For the text-containing cell, return its midpoint in [x, y] coordinate format. 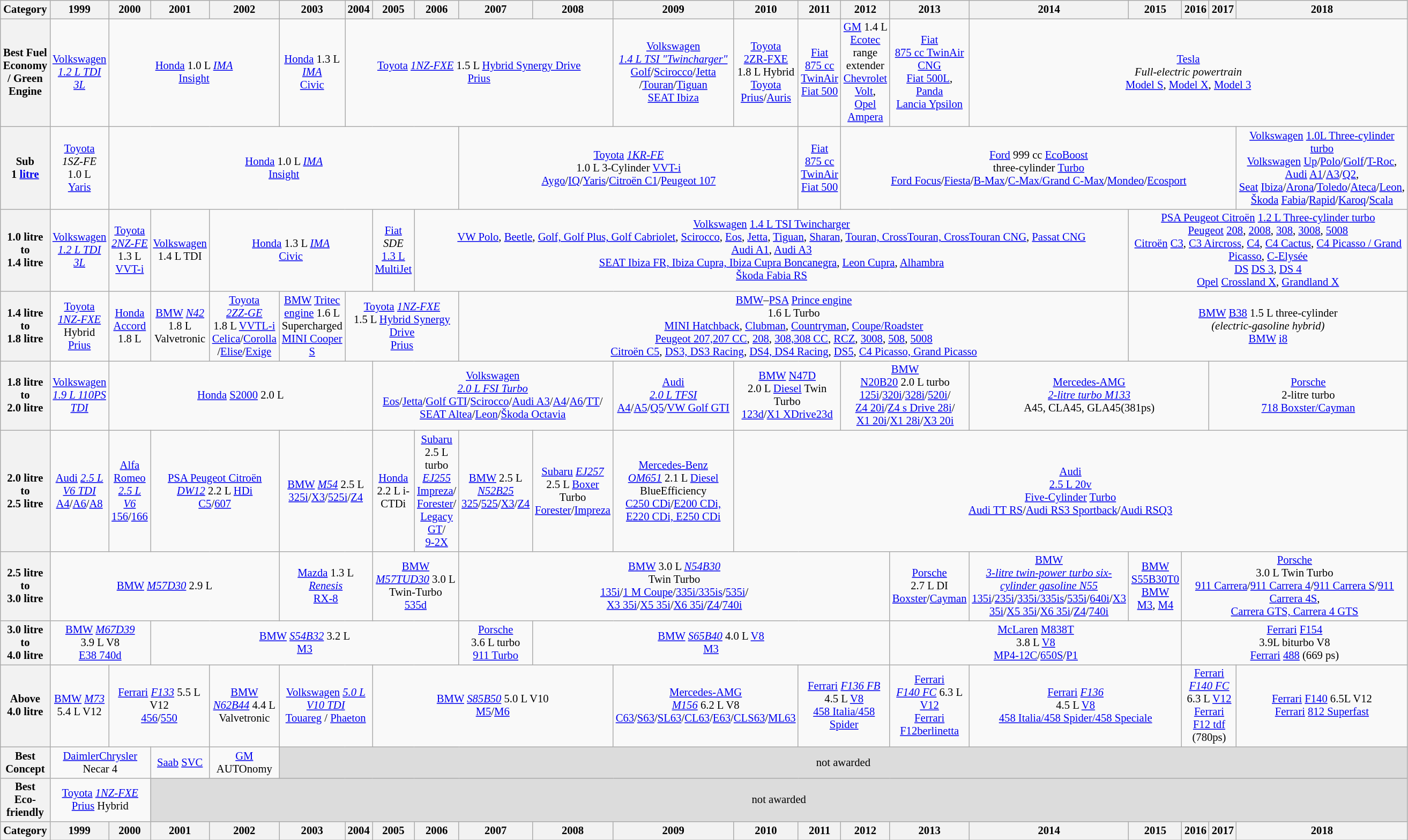
McLaren M838T3.8 L V8MP4-12C/650S/P1 [1035, 642]
BMW 3.0 L N54B30 Twin Turbo135i/1 M Coupe/335i/335is/535i/X3 35i/X5 35i/X6 35i/Z4/740i [674, 586]
BMW M57TUD30 3.0 L Twin-Turbo535d [416, 586]
Ferrari F1543.9L biturbo V8Ferrari 488 (669 ps) [1295, 642]
Volkswagen 1.9 L 110PS TDI [79, 395]
Saab SVC [180, 762]
BMW S65B40 4.0 L V8M3 [711, 642]
Porsche3.0 L Twin Turbo911 Carrera/911 Carrera 4/911 Carrera S/911 Carrera 4S, Carrera GTS, Carrera 4 GTS [1295, 586]
Ford 999 cc EcoBoost three-cylinder Turbo Ford Focus/Fiesta/B-Max/C-Max/Grand C-Max/Mondeo/Ecosport [1039, 168]
Honda Accord 1.8 L [130, 326]
PSA Peugeot CitroënDW12 2.2 L HDiC5/607 [215, 491]
BMW M73 5.4 L V12 [79, 706]
DaimlerChrysler Necar 4 [100, 762]
BMW N20B20 2.0 L turbo 125i/320i/328i/520i/Z4 20i/Z4 s Drive 28i/X1 20i/X1 28i/X3 20i [905, 395]
Toyota 1NZ-FXE 1.5 L Hybrid Synergy DrivePrius [479, 72]
Toyota 1NZ-FXE HybridPrius [79, 326]
Above4.0 litre [25, 706]
TeslaFull-electric powertrain Model S, Model X, Model 3 [1188, 72]
Volkswagen 1.2 L TDI 3L [79, 250]
Toyota 1NZ-FXE Prius Hybrid [100, 800]
BMW N42 1.8 L Valvetronic [180, 326]
Volkswagen1.4 L TDI [180, 250]
Ferrari F136 FB4.5 L V8458 Italia/458 Spider [844, 706]
BestConcept [25, 762]
Toyota 2ZZ-GE1.8 L VVTL-iCelica/Corolla/Elise/Exige [244, 326]
BMW M67D39 3.9 L V8 E38 740d [100, 642]
Fiat875 cc TwinAir CNGFiat 500L, PandaLancia Ypsilon [929, 72]
Volkswagen1.2 L TDI 3L [79, 72]
Mercedes-BenzOM651 2.1 L Diesel BlueEfficiencyC250 CDi/E200 CDi, E220 CDi, E250 CDi [673, 491]
Best FuelEconomy/ GreenEngine [25, 72]
Ferrari F136 4.5 L V8458 Italia/458 Spider/458 Speciale [1075, 706]
BMW 2.5 L N52B25325/525/X3/Z4 [495, 491]
Audi 2.5 L V6 TDIA4/A6/A8 [79, 491]
Subaru 2.5 L turbo EJ255Impreza/Forester/Legacy GT/9-2X [436, 491]
GM AUTOnomy [244, 762]
Toyota2ZR-FXE1.8 L HybridToyota Prius/Auris [765, 72]
Porsche2.7 L DIBoxster/Cayman [929, 586]
Ferrari F140 FC 6.3 L V12Ferrari F12berlinetta [929, 706]
Ferrari F140 6.5L V12 Ferrari 812 Superfast [1322, 706]
Fiat SDE 1.3 L MultiJet [393, 250]
BMW M57D30 2.9 L [165, 586]
Honda 2.2 L i-CTDi [393, 491]
BMW B38 1.5 L three-cylinder (electric-gasoline hybrid) BMW i8 [1268, 326]
Mercedes-AMG2-litre turbo M133A45, CLA45, GLA45(381ps) [1089, 395]
Volkswagen 1.0L Three-cylinder turbo Volkswagen Up/Polo/Golf/T-Roc, Audi A1/A3/Q2, Seat Ibiza/Arona/Toledo/Ateca/Leon, Škoda Fabia/Rapid/Karoq/Scala [1322, 168]
Best Eco-friendly [25, 800]
Ferrari F133 5.5 L V12456/550 [159, 706]
BMW S55B30T0BMW M3, M4 [1156, 586]
BMW N47D 2.0 L Diesel Twin Turbo123d/X1 XDrive23d [787, 395]
Audi2.5 L 20vFive-Cylinder TurboAudi TT RS/Audi RS3 Sportback/Audi RSQ3 [1070, 491]
Toyota 1SZ-FE 1.0 LYaris [79, 168]
BMW M54 2.5 L325i/X3/525i/Z4 [326, 491]
BMW S85B50 5.0 L V10M5/M6 [493, 706]
BMW Tritec engine 1.6 L SuperchargedMINI Cooper S [312, 326]
Mazda 1.3 L RenesisRX-8 [326, 586]
Alfa Romeo 2.5 L V6156/166 [130, 491]
Audi2.0 L TFSIA4/A5/Q5/VW Golf GTI [673, 395]
Volkswagen 5.0 L V10 TDITouareg / Phaeton [326, 706]
Toyota 2NZ-FE 1.3 L VVT-i [130, 250]
Porsche2-litre turbo718 Boxster/Cayman [1308, 395]
GM 1.4 L Ecotec range extenderChevrolet Volt, Opel Ampera [865, 72]
BMW N62B44 4.4 L Valvetronic [244, 706]
Sub1 litre [25, 168]
BMW 3-litre twin-power turbo six-cylinder gasoline N55135i/235i/335i/335is/535i/640i/X3 35i/X5 35i/X6 35i/Z4/740i [1048, 586]
Ferrari F140 FC 6.3 L V12Ferrari F12 tdf (780ps) [1209, 706]
Volkswagen1.4 L TSI "Twincharger"Golf/Scirocco/Jetta/Touran/TiguanSEAT Ibiza [673, 72]
1.0 litreto1.4 litre [25, 250]
Mercedes-AMGM156 6.2 L V8C63/S63/SL63/CL63/E63/CLS63/ML63 [706, 706]
Toyota 1KR-FE1.0 L 3-Cylinder VVT-iAygo/IQ/Yaris/Citroën C1/Peugeot 107 [628, 168]
Toyota 1NZ-FXE1.5 L Hybrid Synergy DrivePrius [402, 326]
BMW S54B32 3.2 LM3 [305, 642]
1.4 litreto1.8 litre [25, 326]
1.8 litreto2.0 litre [25, 395]
Porsche3.6 L turbo911 Turbo [495, 642]
Subaru EJ2572.5 L Boxer TurboForester/Impreza [572, 491]
Volkswagen2.0 L FSI TurboEos/Jetta/Golf GTI/Scirocco/Audi A3/A4/A6/TT/SEAT Altea/Leon/Škoda Octavia [493, 395]
3.0 litreto4.0 litre [25, 642]
2.5 litreto3.0 litre [25, 586]
2.0 litreto2.5 litre [25, 491]
Honda S2000 2.0 L [240, 395]
